Extract the [x, y] coordinate from the center of the cell holding the provided text.  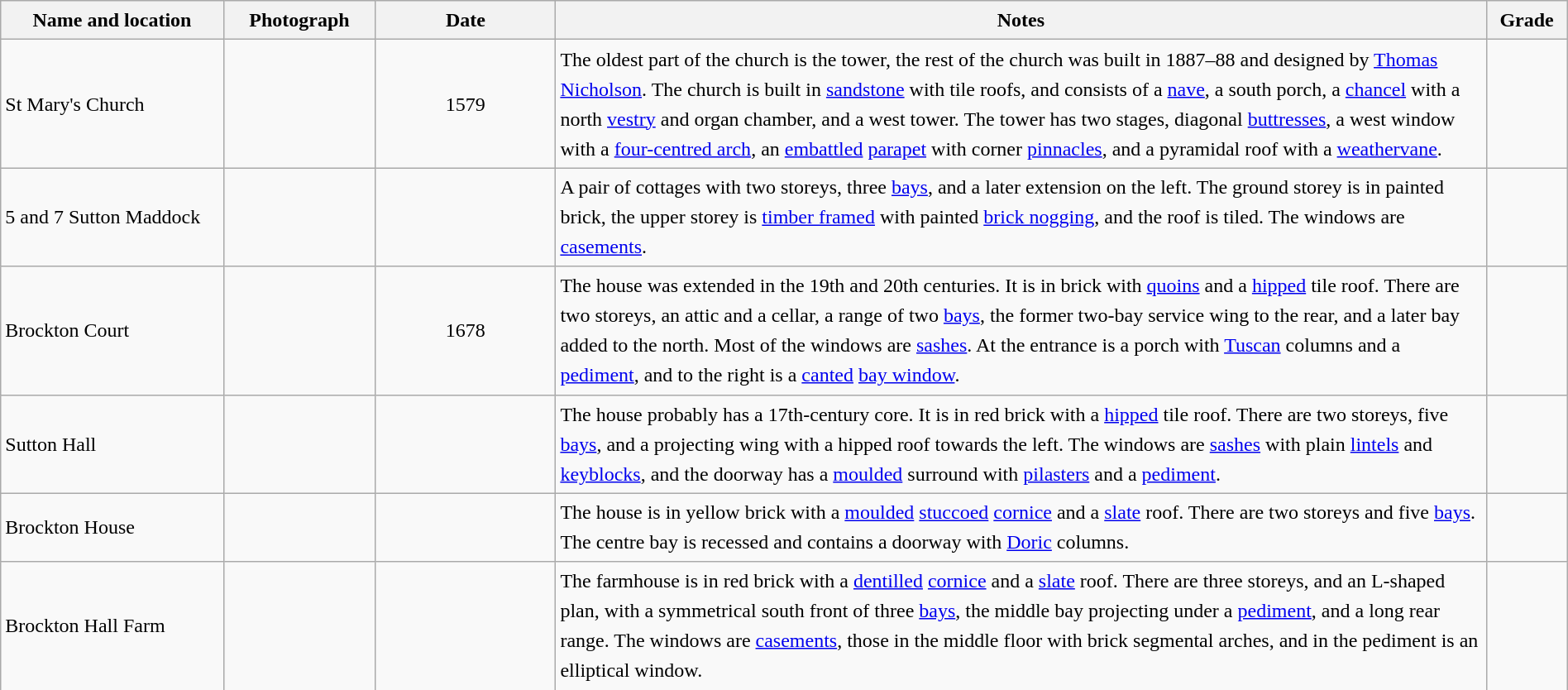
1678 [466, 331]
Notes [1021, 20]
Photograph [299, 20]
Brockton House [112, 528]
Name and location [112, 20]
Date [466, 20]
5 and 7 Sutton Maddock [112, 217]
1579 [466, 104]
Brockton Hall Farm [112, 625]
St Mary's Church [112, 104]
Brockton Court [112, 331]
Sutton Hall [112, 443]
Grade [1527, 20]
